Detect which cell encompasses the target text, then output its [x, y] center coordinate. 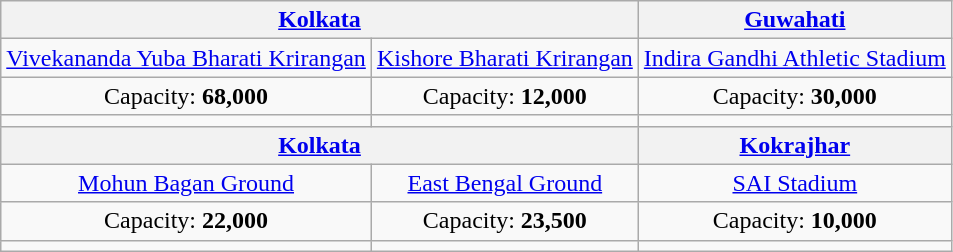
Capacity: 22,000 [186, 221]
Capacity: 23,500 [504, 221]
Mohun Bagan Ground [186, 183]
Vivekananda Yuba Bharati Krirangan [186, 58]
Capacity: 68,000 [186, 96]
Capacity: 10,000 [794, 221]
SAI Stadium [794, 183]
Capacity: 12,000 [504, 96]
Capacity: 30,000 [794, 96]
Kokrajhar [794, 145]
East Bengal Ground [504, 183]
Indira Gandhi Athletic Stadium [794, 58]
Kishore Bharati Krirangan [504, 58]
Guwahati [794, 20]
